Return [x, y] of the center of cell containing provided text 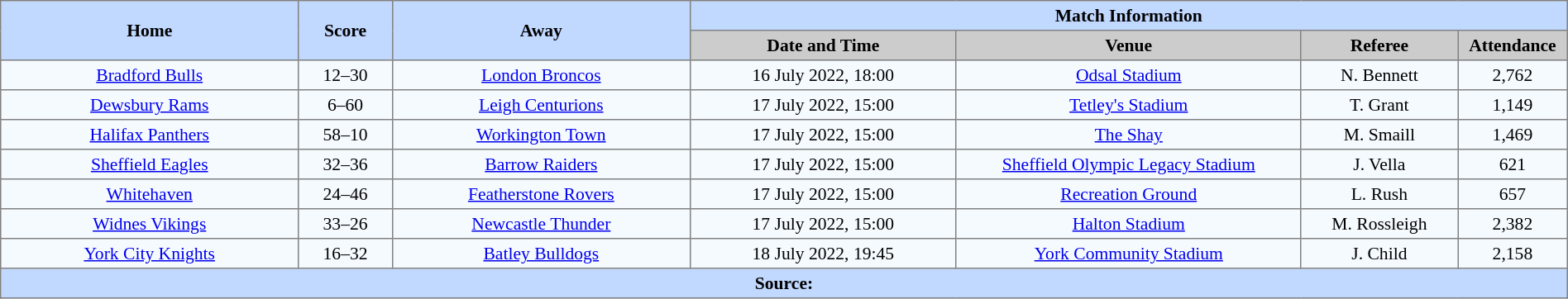
657 [1513, 194]
N. Bennett [1379, 75]
621 [1513, 164]
Widnes Vikings [150, 224]
Source: [784, 283]
24–46 [346, 194]
Newcastle Thunder [541, 224]
Workington Town [541, 135]
Recreation Ground [1128, 194]
2,762 [1513, 75]
T. Grant [1379, 105]
Featherstone Rovers [541, 194]
Batley Bulldogs [541, 254]
Whitehaven [150, 194]
33–26 [346, 224]
16–32 [346, 254]
Halton Stadium [1128, 224]
Attendance [1513, 45]
L. Rush [1379, 194]
Venue [1128, 45]
Leigh Centurions [541, 105]
Referee [1379, 45]
J. Vella [1379, 164]
Sheffield Olympic Legacy Stadium [1128, 164]
Tetley's Stadium [1128, 105]
Score [346, 31]
York Community Stadium [1128, 254]
Sheffield Eagles [150, 164]
Home [150, 31]
Bradford Bulls [150, 75]
The Shay [1128, 135]
Match Information [1128, 16]
Dewsbury Rams [150, 105]
Odsal Stadium [1128, 75]
6–60 [346, 105]
M. Rossleigh [1379, 224]
Barrow Raiders [541, 164]
1,149 [1513, 105]
16 July 2022, 18:00 [823, 75]
J. Child [1379, 254]
M. Smaill [1379, 135]
2,158 [1513, 254]
Date and Time [823, 45]
York City Knights [150, 254]
1,469 [1513, 135]
12–30 [346, 75]
Halifax Panthers [150, 135]
2,382 [1513, 224]
Away [541, 31]
London Broncos [541, 75]
18 July 2022, 19:45 [823, 254]
32–36 [346, 164]
58–10 [346, 135]
